Pinpoint the cell where the given text exists, returning its [X, Y] midpoint coordinate. 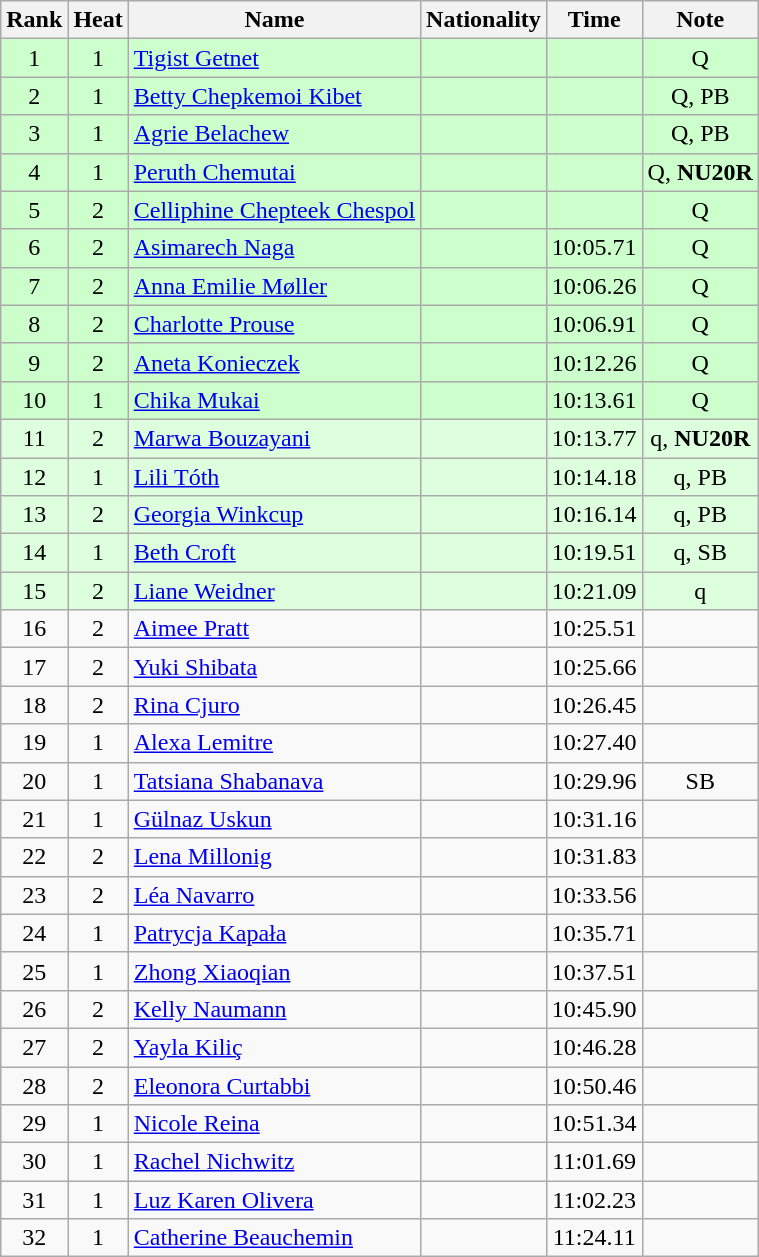
Chika Mukai [274, 400]
Tigist Getnet [274, 58]
28 [34, 1085]
Nicole Reina [274, 1124]
10:25.66 [594, 667]
Charlotte Prouse [274, 324]
10:21.09 [594, 591]
Patrycja Kapała [274, 933]
10:50.46 [594, 1085]
Rachel Nichwitz [274, 1162]
10:33.56 [594, 895]
15 [34, 591]
10:19.51 [594, 553]
29 [34, 1124]
5 [34, 210]
Yayla Kiliç [274, 1047]
Nationality [484, 20]
Eleonora Curtabbi [274, 1085]
Name [274, 20]
4 [34, 172]
Luz Karen Olivera [274, 1200]
17 [34, 667]
31 [34, 1200]
19 [34, 743]
25 [34, 971]
q, SB [700, 553]
Lena Millonig [274, 857]
10:26.45 [594, 705]
30 [34, 1162]
Time [594, 20]
22 [34, 857]
Lili Tóth [274, 477]
q [700, 591]
10:27.40 [594, 743]
27 [34, 1047]
Catherine Beauchemin [274, 1238]
10:51.34 [594, 1124]
16 [34, 629]
10:14.18 [594, 477]
21 [34, 819]
Alexa Lemitre [274, 743]
10:16.14 [594, 515]
10:29.96 [594, 781]
Marwa Bouzayani [274, 438]
Beth Croft [274, 553]
11:24.11 [594, 1238]
q, NU20R [700, 438]
10:46.28 [594, 1047]
Yuki Shibata [274, 667]
Q, NU20R [700, 172]
10:25.51 [594, 629]
Aneta Konieczek [274, 362]
9 [34, 362]
10:31.83 [594, 857]
Tatsiana Shabanava [274, 781]
10:45.90 [594, 1009]
3 [34, 134]
8 [34, 324]
12 [34, 477]
24 [34, 933]
10:37.51 [594, 971]
Peruth Chemutai [274, 172]
Kelly Naumann [274, 1009]
7 [34, 286]
Asimarech Naga [274, 248]
Agrie Belachew [274, 134]
10:31.16 [594, 819]
10:12.26 [594, 362]
Celliphine Chepteek Chespol [274, 210]
Gülnaz Uskun [274, 819]
Anna Emilie Møller [274, 286]
Rina Cjuro [274, 705]
10:13.77 [594, 438]
32 [34, 1238]
18 [34, 705]
26 [34, 1009]
11 [34, 438]
Betty Chepkemoi Kibet [274, 96]
10:13.61 [594, 400]
13 [34, 515]
Heat [98, 20]
Note [700, 20]
Aimee Pratt [274, 629]
20 [34, 781]
Liane Weidner [274, 591]
Léa Navarro [274, 895]
SB [700, 781]
10:06.91 [594, 324]
Georgia Winkcup [274, 515]
10:05.71 [594, 248]
10:06.26 [594, 286]
Rank [34, 20]
23 [34, 895]
14 [34, 553]
Zhong Xiaoqian [274, 971]
6 [34, 248]
11:02.23 [594, 1200]
10:35.71 [594, 933]
10 [34, 400]
11:01.69 [594, 1162]
